Output the (X, Y) coordinate of the center of the cell containing the given text.  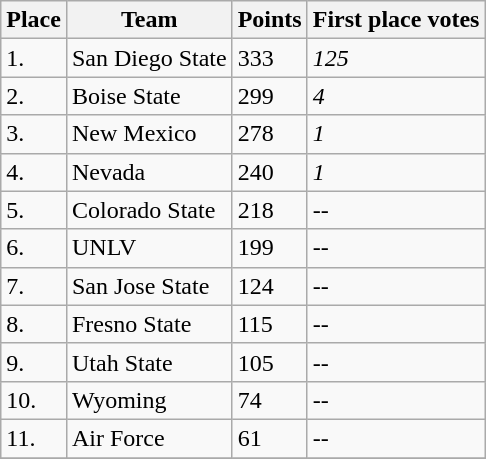
199 (270, 248)
2. (34, 96)
1. (34, 58)
Air Force (149, 438)
11. (34, 438)
8. (34, 324)
Utah State (149, 362)
San Diego State (149, 58)
First place votes (396, 20)
4 (396, 96)
74 (270, 400)
Nevada (149, 172)
UNLV (149, 248)
5. (34, 210)
125 (396, 58)
61 (270, 438)
Wyoming (149, 400)
Place (34, 20)
105 (270, 362)
299 (270, 96)
Boise State (149, 96)
7. (34, 286)
240 (270, 172)
10. (34, 400)
278 (270, 134)
333 (270, 58)
Points (270, 20)
6. (34, 248)
Team (149, 20)
Fresno State (149, 324)
New Mexico (149, 134)
124 (270, 286)
San Jose State (149, 286)
218 (270, 210)
9. (34, 362)
4. (34, 172)
3. (34, 134)
Colorado State (149, 210)
115 (270, 324)
